Identify which cell holds the provided text, then report its [X, Y] central coordinate. 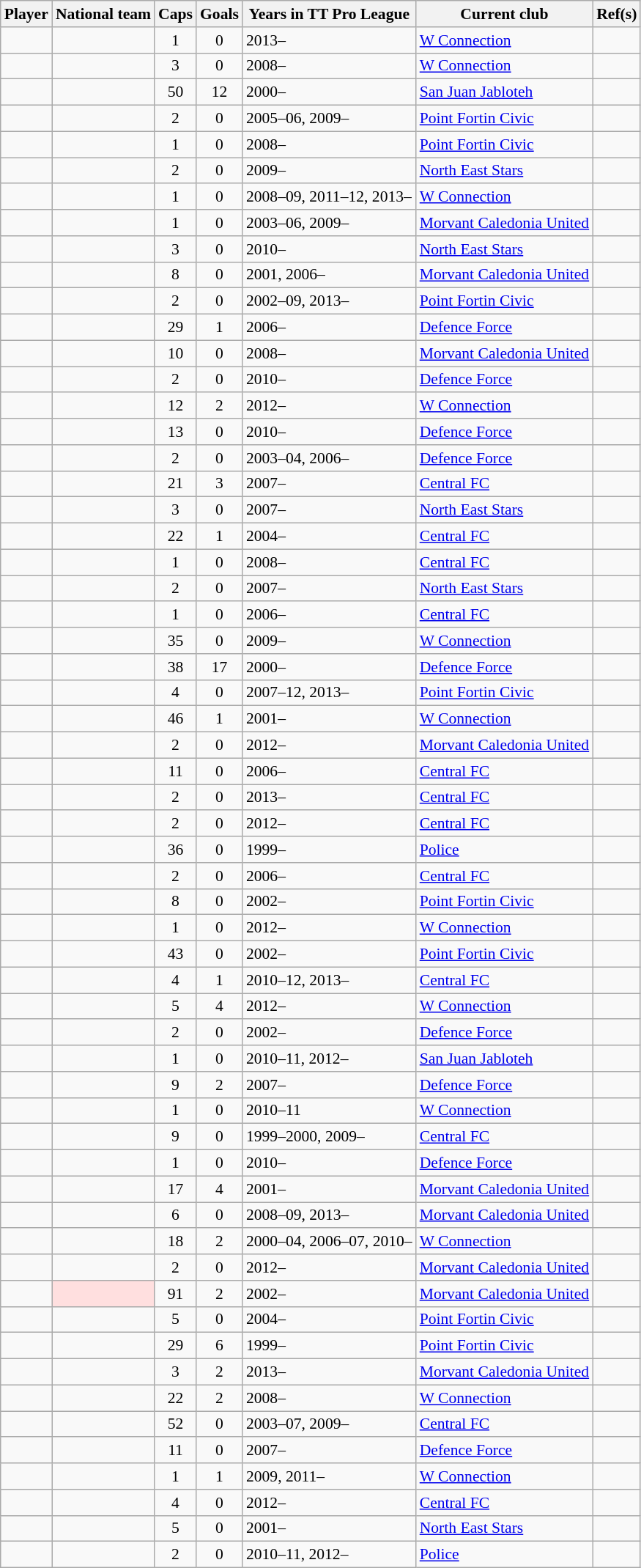
2010–11 [330, 1111]
Caps [176, 14]
38 [176, 667]
2000–04, 2006–07, 2010– [330, 1242]
2003–07, 2009– [330, 1424]
13 [176, 432]
Years in TT Pro League [330, 14]
2001, 2006– [330, 275]
National team [103, 14]
43 [176, 954]
2003–06, 2009– [330, 223]
Player [26, 14]
2003–04, 2006– [330, 458]
52 [176, 1424]
21 [176, 484]
35 [176, 641]
2010–12, 2013– [330, 980]
2002–09, 2013– [330, 301]
46 [176, 719]
36 [176, 850]
2009, 2011– [330, 1476]
Ref(s) [617, 14]
2007–12, 2013– [330, 693]
18 [176, 1242]
2005–06, 2009– [330, 119]
50 [176, 92]
10 [176, 353]
Current club [505, 14]
2008–09, 2011–12, 2013– [330, 197]
2008–09, 2013– [330, 1215]
1999–2000, 2009– [330, 1137]
91 [176, 1294]
Goals [220, 14]
